Identify which cell holds the provided text, then report its [x, y] central coordinate. 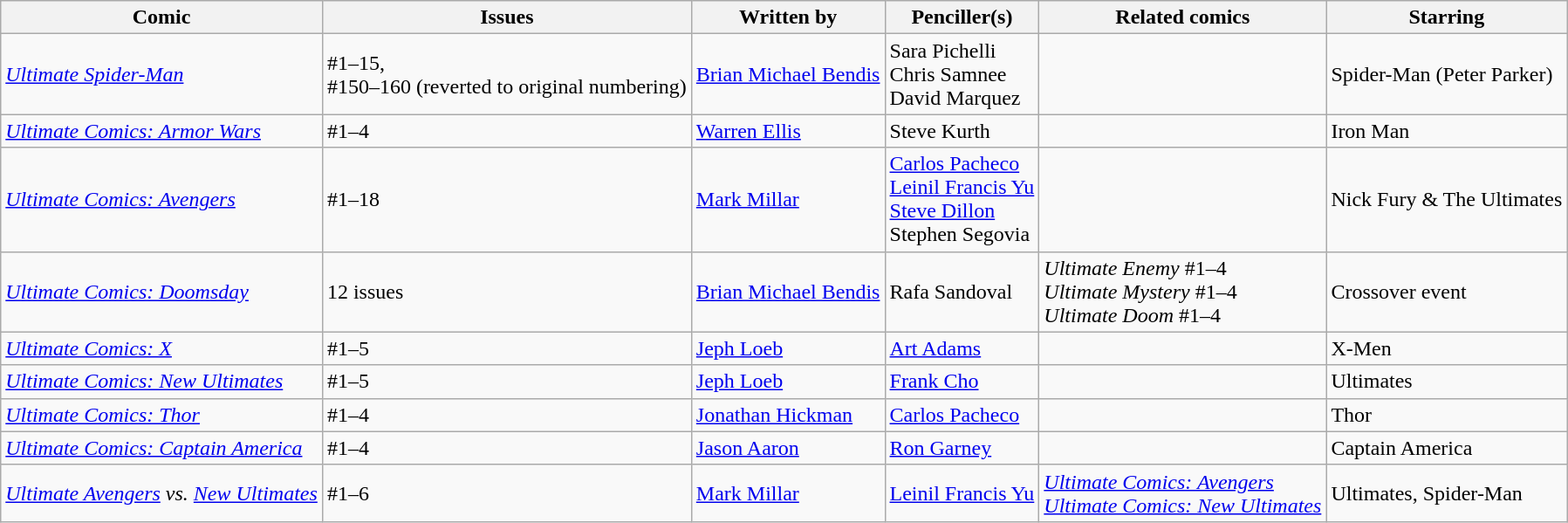
Ron Garney [962, 448]
Iron Man [1447, 131]
Issues [506, 17]
Ultimate Comics: Thor [162, 415]
Ultimate Comics: Avengers [162, 199]
#1–15, #150–160 (reverted to original numbering) [506, 74]
Comic [162, 17]
Ultimate Comics: X [162, 348]
Captain America [1447, 448]
Ultimate Enemy #1–4Ultimate Mystery #1–4Ultimate Doom #1–4 [1183, 292]
Sara PichelliChris SamneeDavid Marquez [962, 74]
Ultimates [1447, 382]
Ultimate Avengers vs. New Ultimates [162, 492]
Jonathan Hickman [788, 415]
Spider-Man (Peter Parker) [1447, 74]
Thor [1447, 415]
Ultimate Comics: New Ultimates [162, 382]
Frank Cho [962, 382]
Rafa Sandoval [962, 292]
#1–6 [506, 492]
Ultimates, Spider-Man [1447, 492]
Ultimate Comics: AvengersUltimate Comics: New Ultimates [1183, 492]
Steve Kurth [962, 131]
Ultimate Comics: Captain America [162, 448]
Carlos Pacheco [962, 415]
Jason Aaron [788, 448]
Written by [788, 17]
Ultimate Spider-Man [162, 74]
12 issues [506, 292]
Crossover event [1447, 292]
Ultimate Comics: Armor Wars [162, 131]
Art Adams [962, 348]
Starring [1447, 17]
Related comics [1183, 17]
Ultimate Comics: Doomsday [162, 292]
Warren Ellis [788, 131]
#1–18 [506, 199]
Nick Fury & The Ultimates [1447, 199]
Carlos PachecoLeinil Francis YuSteve DillonStephen Segovia [962, 199]
X-Men [1447, 348]
Penciller(s) [962, 17]
Leinil Francis Yu [962, 492]
